Capture the cell that displays the provided text and extract its (X, Y) central coordinate. 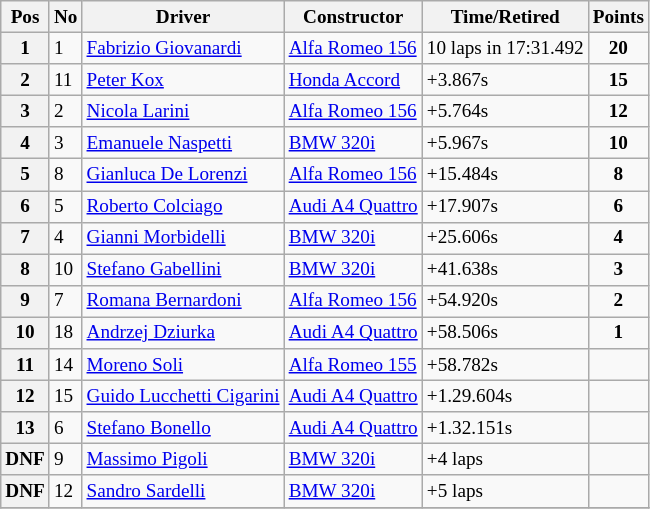
Emanuele Naspetti (183, 143)
Roberto Colciago (183, 206)
+3.867s (505, 80)
13 (26, 428)
18 (66, 333)
+5 laps (505, 491)
Pos (26, 17)
Stefano Bonello (183, 428)
+54.920s (505, 301)
Gianluca De Lorenzi (183, 175)
Sandro Sardelli (183, 491)
Peter Kox (183, 80)
+58.506s (505, 333)
Guido Lucchetti Cigarini (183, 396)
Fabrizio Giovanardi (183, 48)
Constructor (353, 17)
+15.484s (505, 175)
20 (618, 48)
No (66, 17)
+17.907s (505, 206)
+25.606s (505, 238)
Time/Retired (505, 17)
+1.29.604s (505, 396)
+41.638s (505, 270)
Honda Accord (353, 80)
+4 laps (505, 460)
Points (618, 17)
Alfa Romeo 155 (353, 365)
+5.967s (505, 143)
10 laps in 17:31.492 (505, 48)
Andrzej Dziurka (183, 333)
14 (66, 365)
+58.782s (505, 365)
Moreno Soli (183, 365)
Romana Bernardoni (183, 301)
Stefano Gabellini (183, 270)
Driver (183, 17)
Gianni Morbidelli (183, 238)
+5.764s (505, 111)
Nicola Larini (183, 111)
Massimo Pigoli (183, 460)
+1.32.151s (505, 428)
